Pinpoint the cell where the given text exists, returning its [x, y] midpoint coordinate. 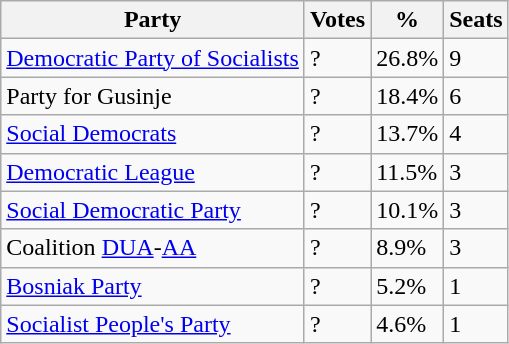
4 [476, 134]
9 [476, 58]
18.4% [408, 96]
4.6% [408, 324]
8.9% [408, 248]
Coalition DUA-AA [153, 248]
Party [153, 20]
5.2% [408, 286]
26.8% [408, 58]
11.5% [408, 172]
Socialist People's Party [153, 324]
% [408, 20]
13.7% [408, 134]
Bosniak Party [153, 286]
Social Democrats [153, 134]
Democratic League [153, 172]
10.1% [408, 210]
Democratic Party of Socialists [153, 58]
Votes [337, 20]
Social Democratic Party [153, 210]
6 [476, 96]
Party for Gusinje [153, 96]
Seats [476, 20]
